Detect which cell encompasses the target text, then output its [x, y] center coordinate. 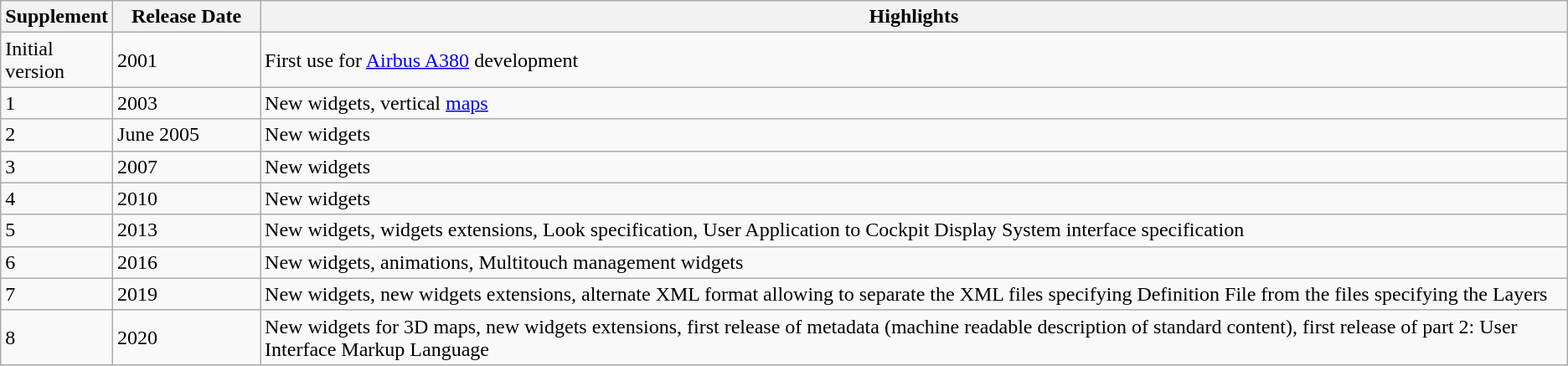
New widgets, widgets extensions, Look specification, User Application to Cockpit Display System interface specification [915, 230]
8 [57, 337]
2013 [187, 230]
Release Date [187, 17]
June 2005 [187, 135]
2007 [187, 167]
2003 [187, 103]
Initial version [57, 60]
2020 [187, 337]
2010 [187, 198]
Supplement [57, 17]
First use for Airbus A380 development [915, 60]
2019 [187, 294]
New widgets, vertical maps [915, 103]
2001 [187, 60]
5 [57, 230]
2016 [187, 262]
3 [57, 167]
Highlights [915, 17]
2 [57, 135]
New widgets, animations, Multitouch management widgets [915, 262]
1 [57, 103]
6 [57, 262]
4 [57, 198]
7 [57, 294]
